Scan for the cell matching the given text and deliver its (x, y) coordinate at center. 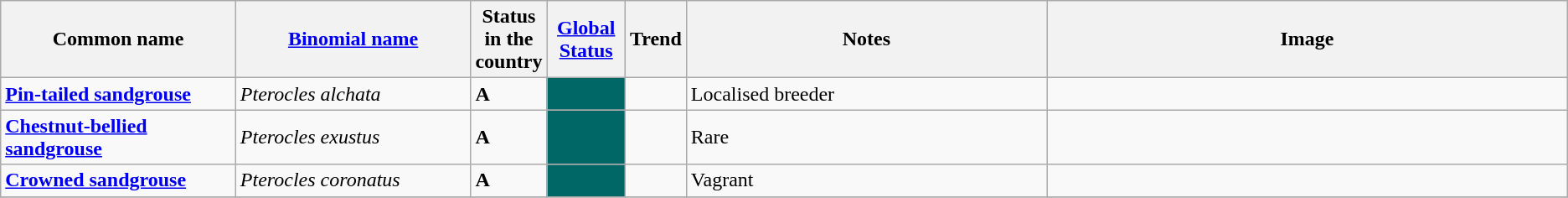
Status in the country (509, 39)
Common name (119, 39)
Rare (866, 138)
Pin-tailed sandgrouse (119, 94)
Pterocles alchata (353, 94)
Localised breeder (866, 94)
Chestnut-bellied sandgrouse (119, 138)
Vagrant (866, 180)
Notes (866, 39)
Trend (655, 39)
Image (1308, 39)
Binomial name (353, 39)
Pterocles exustus (353, 138)
Pterocles coronatus (353, 180)
Global Status (586, 39)
Crowned sandgrouse (119, 180)
